Search for the cell housing the specified text and yield its [x, y] center coordinate. 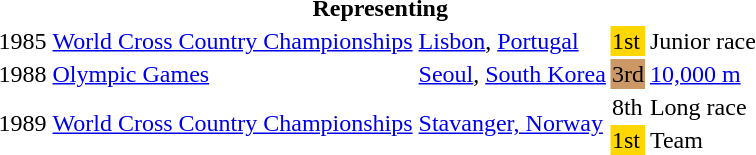
8th [628, 107]
Stavanger, Norway [512, 124]
3rd [628, 74]
Lisbon, Portugal [512, 41]
Olympic Games [232, 74]
Seoul, South Korea [512, 74]
